Return [X, Y] of the center of cell containing provided text 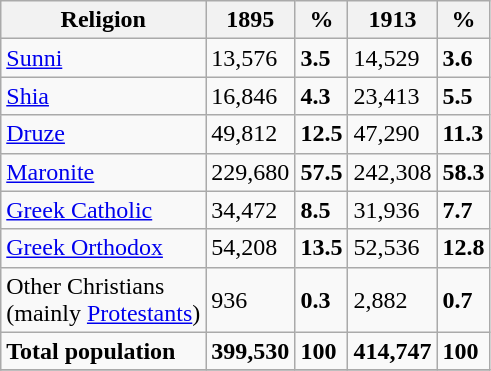
1913 [392, 20]
1895 [250, 20]
49,812 [250, 134]
8.5 [322, 210]
Maronite [104, 172]
13.5 [322, 248]
7.7 [464, 210]
3.6 [464, 58]
5.5 [464, 96]
0.7 [464, 300]
Total population [104, 351]
Other Christians(mainly Protestants) [104, 300]
3.5 [322, 58]
12.5 [322, 134]
Shia [104, 96]
936 [250, 300]
11.3 [464, 134]
52,536 [392, 248]
Religion [104, 20]
16,846 [250, 96]
23,413 [392, 96]
31,936 [392, 210]
229,680 [250, 172]
12.8 [464, 248]
47,290 [392, 134]
0.3 [322, 300]
Greek Orthodox [104, 248]
Sunni [104, 58]
414,747 [392, 351]
Greek Catholic [104, 210]
57.5 [322, 172]
242,308 [392, 172]
Druze [104, 134]
14,529 [392, 58]
4.3 [322, 96]
54,208 [250, 248]
34,472 [250, 210]
13,576 [250, 58]
2,882 [392, 300]
58.3 [464, 172]
399,530 [250, 351]
